Identify which cell holds the provided text, then report its [X, Y] central coordinate. 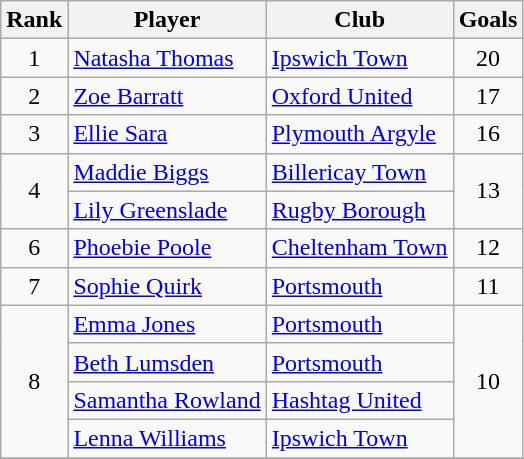
Samantha Rowland [167, 400]
12 [488, 248]
Lenna Williams [167, 438]
Billericay Town [360, 172]
Hashtag United [360, 400]
Rugby Borough [360, 210]
Lily Greenslade [167, 210]
Cheltenham Town [360, 248]
Goals [488, 20]
2 [34, 96]
20 [488, 58]
Oxford United [360, 96]
Maddie Biggs [167, 172]
Club [360, 20]
Emma Jones [167, 324]
17 [488, 96]
Natasha Thomas [167, 58]
Beth Lumsden [167, 362]
Sophie Quirk [167, 286]
8 [34, 381]
Phoebie Poole [167, 248]
6 [34, 248]
13 [488, 191]
Rank [34, 20]
10 [488, 381]
1 [34, 58]
4 [34, 191]
16 [488, 134]
11 [488, 286]
3 [34, 134]
Plymouth Argyle [360, 134]
Player [167, 20]
Zoe Barratt [167, 96]
7 [34, 286]
Ellie Sara [167, 134]
